Detect which cell encompasses the target text, then output its [x, y] center coordinate. 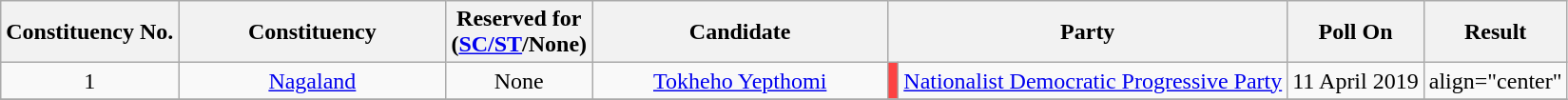
1 [89, 81]
Party [1088, 32]
Poll On [1356, 32]
Tokheho Yepthomi [740, 81]
Reserved for(SC/ST/None) [519, 32]
Result [1495, 32]
align="center" [1495, 81]
None [519, 81]
11 April 2019 [1356, 81]
Nationalist Democratic Progressive Party [1094, 81]
Candidate [740, 32]
Constituency [312, 32]
Constituency No. [89, 32]
Nagaland [312, 81]
